Identify which cell holds the provided text, then report its [X, Y] central coordinate. 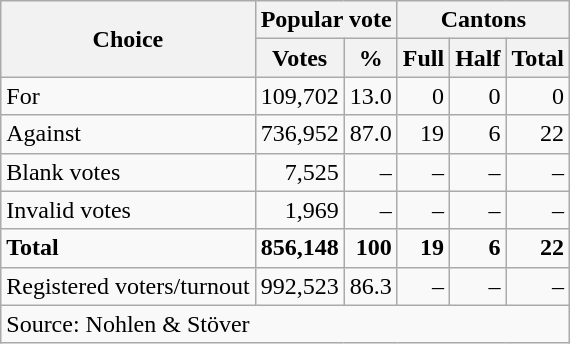
Full [423, 58]
86.3 [370, 286]
Choice [128, 39]
1,969 [300, 210]
Popular vote [326, 20]
856,148 [300, 248]
992,523 [300, 286]
Half [478, 58]
Against [128, 134]
Blank votes [128, 172]
109,702 [300, 96]
For [128, 96]
736,952 [300, 134]
87.0 [370, 134]
100 [370, 248]
Cantons [483, 20]
13.0 [370, 96]
7,525 [300, 172]
Invalid votes [128, 210]
% [370, 58]
Votes [300, 58]
Registered voters/turnout [128, 286]
Source: Nohlen & Stöver [286, 324]
